Return (x, y) of the center of cell containing provided text 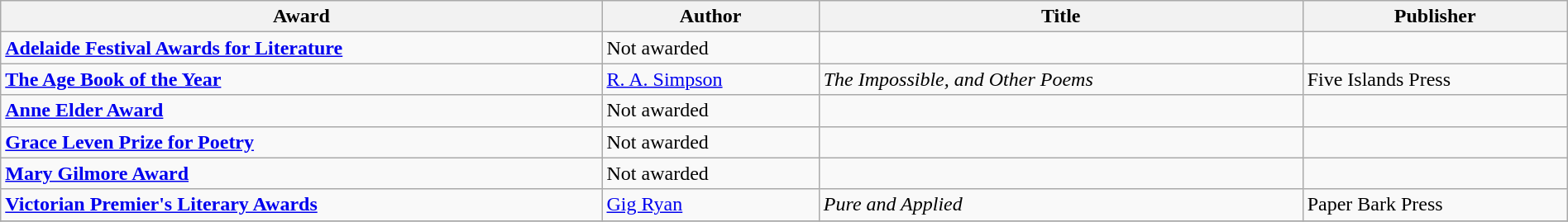
Paper Bark Press (1435, 205)
Anne Elder Award (301, 111)
Mary Gilmore Award (301, 173)
Pure and Applied (1060, 205)
R. A. Simpson (710, 79)
Grace Leven Prize for Poetry (301, 142)
Title (1060, 17)
Gig Ryan (710, 205)
The Impossible, and Other Poems (1060, 79)
Victorian Premier's Literary Awards (301, 205)
Author (710, 17)
Publisher (1435, 17)
The Age Book of the Year (301, 79)
Award (301, 17)
Adelaide Festival Awards for Literature (301, 48)
Five Islands Press (1435, 79)
